Return the (x, y) coordinate for the center point of the cell that contains the specified text.  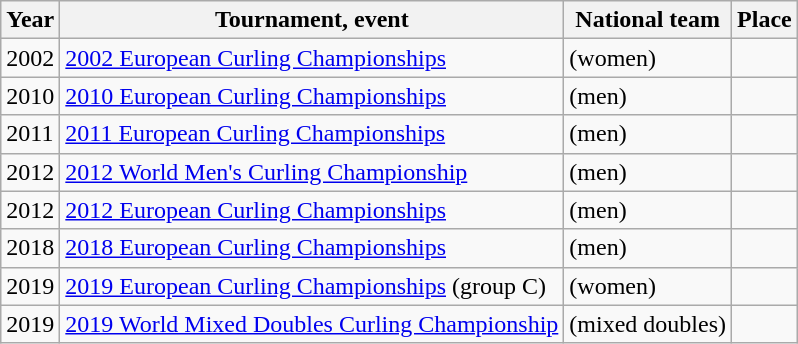
2011 European Curling Championships (312, 134)
(mixed doubles) (648, 324)
2002 European Curling Championships (312, 58)
National team (648, 20)
2012 World Men's Curling Championship (312, 172)
2018 (30, 248)
Year (30, 20)
2019 European Curling Championships (group C) (312, 286)
2011 (30, 134)
2012 European Curling Championships (312, 210)
2010 European Curling Championships (312, 96)
2010 (30, 96)
Tournament, event (312, 20)
Place (765, 20)
2019 World Mixed Doubles Curling Championship (312, 324)
2018 European Curling Championships (312, 248)
2002 (30, 58)
